Detect which cell encompasses the target text, then output its (X, Y) center coordinate. 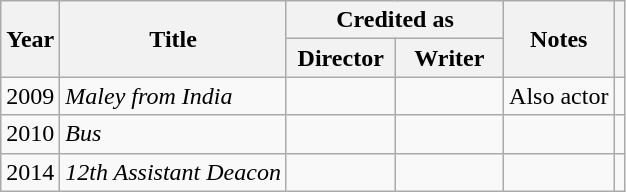
Maley from India (174, 96)
Credited as (394, 20)
12th Assistant Deacon (174, 172)
Writer (450, 58)
Notes (559, 39)
Bus (174, 134)
Year (30, 39)
2010 (30, 134)
Title (174, 39)
Also actor (559, 96)
2009 (30, 96)
2014 (30, 172)
Director (340, 58)
